Determine the (X, Y) coordinate at the center of the cell enclosing the given text.  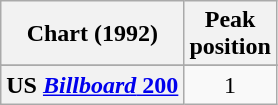
Peakposition (230, 34)
Chart (1992) (92, 34)
1 (230, 85)
US Billboard 200 (92, 85)
